Locate the cell with the specified text and output its [X, Y] center coordinate. 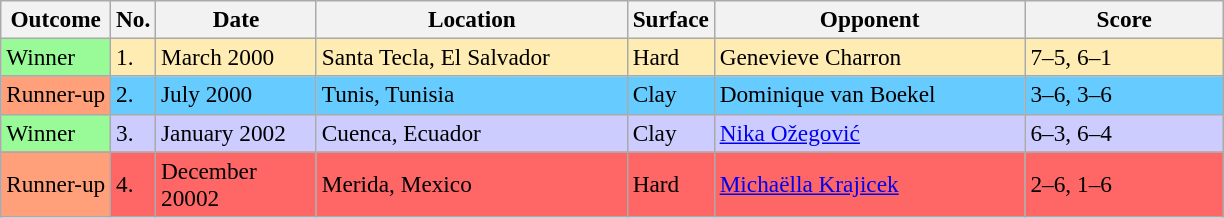
Santa Tecla, El Salvador [472, 57]
1. [134, 57]
Score [1124, 19]
2–6, 1–6 [1124, 184]
Opponent [870, 19]
January 2002 [236, 133]
7–5, 6–1 [1124, 57]
Surface [670, 19]
Dominique van Boekel [870, 95]
Nika Ožegović [870, 133]
Merida, Mexico [472, 184]
Tunis, Tunisia [472, 95]
6–3, 6–4 [1124, 133]
3–6, 3–6 [1124, 95]
Date [236, 19]
4. [134, 184]
Genevieve Charron [870, 57]
Outcome [56, 19]
December 20002 [236, 184]
2. [134, 95]
No. [134, 19]
March 2000 [236, 57]
July 2000 [236, 95]
Michaëlla Krajicek [870, 184]
Cuenca, Ecuador [472, 133]
3. [134, 133]
Location [472, 19]
